Scan for the cell matching the given text and deliver its (X, Y) coordinate at center. 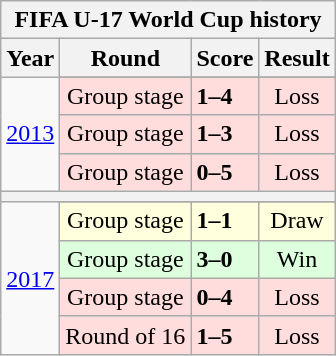
Score (225, 58)
Round of 16 (126, 335)
0–4 (225, 297)
2017 (30, 278)
1–5 (225, 335)
0–5 (225, 172)
Round (126, 58)
1–3 (225, 134)
1–1 (225, 221)
FIFA U-17 World Cup history (168, 20)
Result (297, 58)
Win (297, 259)
Year (30, 58)
Draw (297, 221)
3–0 (225, 259)
1–4 (225, 96)
2013 (30, 134)
